Provide the (x, y) coordinate of the cell's center where the given text is located.  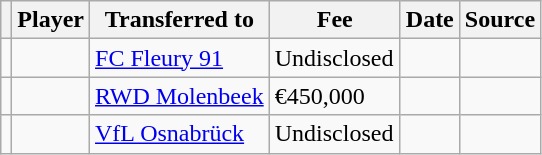
VfL Osnabrück (180, 134)
Player (51, 20)
Date (430, 20)
Fee (334, 20)
€450,000 (334, 96)
FC Fleury 91 (180, 58)
RWD Molenbeek (180, 96)
Transferred to (180, 20)
Source (500, 20)
